Pinpoint the cell where the given text exists, returning its (X, Y) midpoint coordinate. 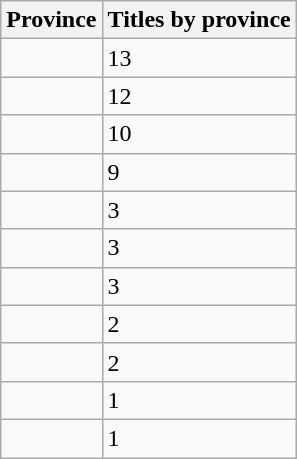
Province (52, 20)
12 (199, 96)
9 (199, 172)
10 (199, 134)
13 (199, 58)
Titles by province (199, 20)
